Pinpoint the cell where the given text exists, returning its (x, y) midpoint coordinate. 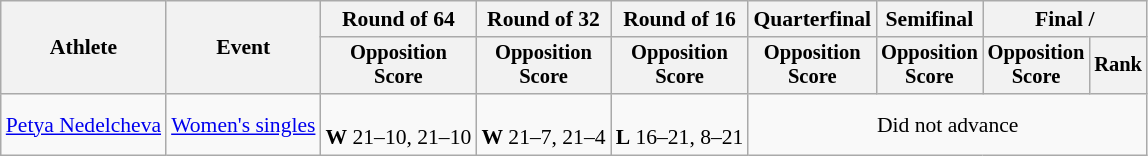
Did not advance (947, 124)
Round of 32 (543, 19)
Petya Nedelcheva (84, 124)
Semifinal (930, 19)
Round of 64 (398, 19)
W 21–10, 21–10 (398, 124)
Final / (1065, 19)
Athlete (84, 48)
L 16–21, 8–21 (680, 124)
Round of 16 (680, 19)
Women's singles (243, 124)
Quarterfinal (812, 19)
Rank (1118, 66)
Event (243, 48)
W 21–7, 21–4 (543, 124)
